Identify which cell holds the provided text, then report its (X, Y) central coordinate. 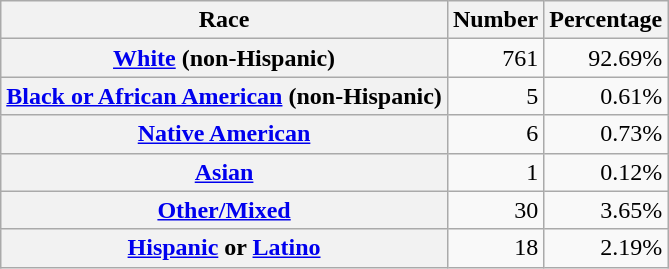
Asian (224, 172)
2.19% (606, 248)
Hispanic or Latino (224, 248)
Native American (224, 134)
Number (495, 20)
0.73% (606, 134)
5 (495, 96)
18 (495, 248)
White (non-Hispanic) (224, 58)
Race (224, 20)
Other/Mixed (224, 210)
Percentage (606, 20)
6 (495, 134)
Black or African American (non-Hispanic) (224, 96)
92.69% (606, 58)
0.12% (606, 172)
0.61% (606, 96)
761 (495, 58)
1 (495, 172)
30 (495, 210)
3.65% (606, 210)
